From the cell containing the given text, extract its center point as [X, Y] coordinate. 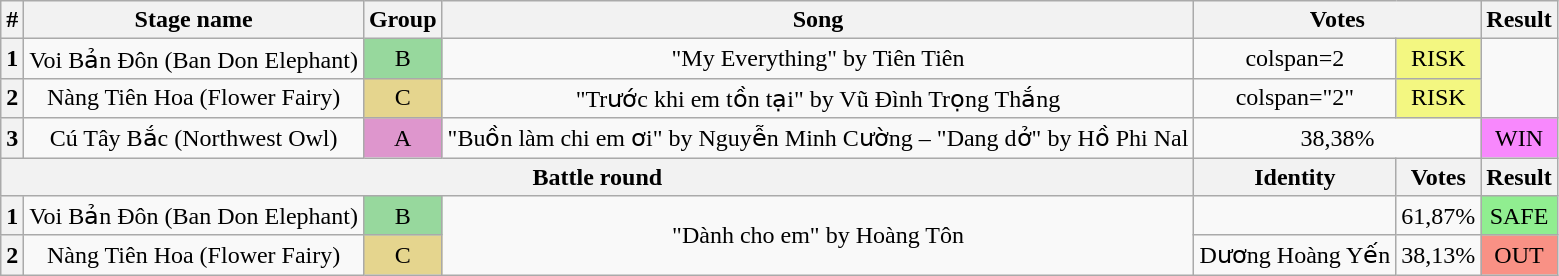
"Buồn làm chi em ơi" by Nguyễn Minh Cường – "Dang dở" by Hồ Phi Nal [818, 138]
Battle round [598, 177]
3 [12, 138]
"My Everything" by Tiên Tiên [818, 59]
colspan="2" [1295, 98]
Stage name [194, 20]
"Dành cho em" by Hoàng Tôn [818, 236]
Dương Hoàng Yến [1295, 255]
SAFE [1519, 216]
Identity [1295, 177]
61,87% [1438, 216]
38,38% [1338, 138]
colspan=2 [1295, 59]
38,13% [1438, 255]
"Trước khi em tồn tại" by Vũ Đình Trọng Thắng [818, 98]
WIN [1519, 138]
# [12, 20]
OUT [1519, 255]
Song [818, 20]
A [402, 138]
Group [402, 20]
Cú Tây Bắc (Northwest Owl) [194, 138]
